Return the (X, Y) coordinate for the center point of the cell that contains the specified text.  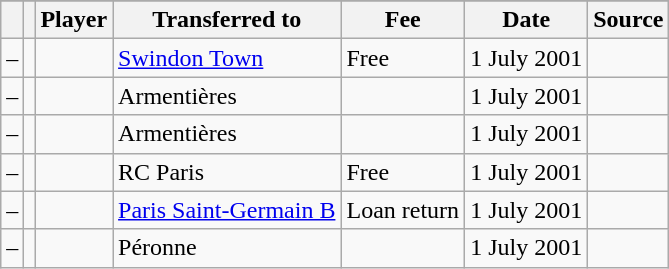
Player (74, 20)
Source (628, 20)
Péronne (227, 248)
Swindon Town (227, 58)
Date (526, 20)
Loan return (403, 210)
RC Paris (227, 172)
Transferred to (227, 20)
Paris Saint-Germain B (227, 210)
Fee (403, 20)
